Detect which cell encompasses the target text, then output its [x, y] center coordinate. 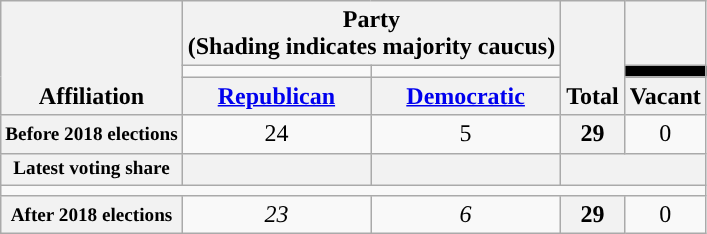
Before 2018 elections [92, 134]
Affiliation [92, 58]
6 [466, 215]
After 2018 elections [92, 215]
23 [276, 215]
24 [276, 134]
5 [466, 134]
Total [593, 58]
Latest voting share [92, 169]
Democratic [466, 96]
Republican [276, 96]
Party (Shading indicates majority caucus) [371, 34]
Vacant [665, 96]
